Extract the [x, y] coordinate from the center of the cell holding the provided text.  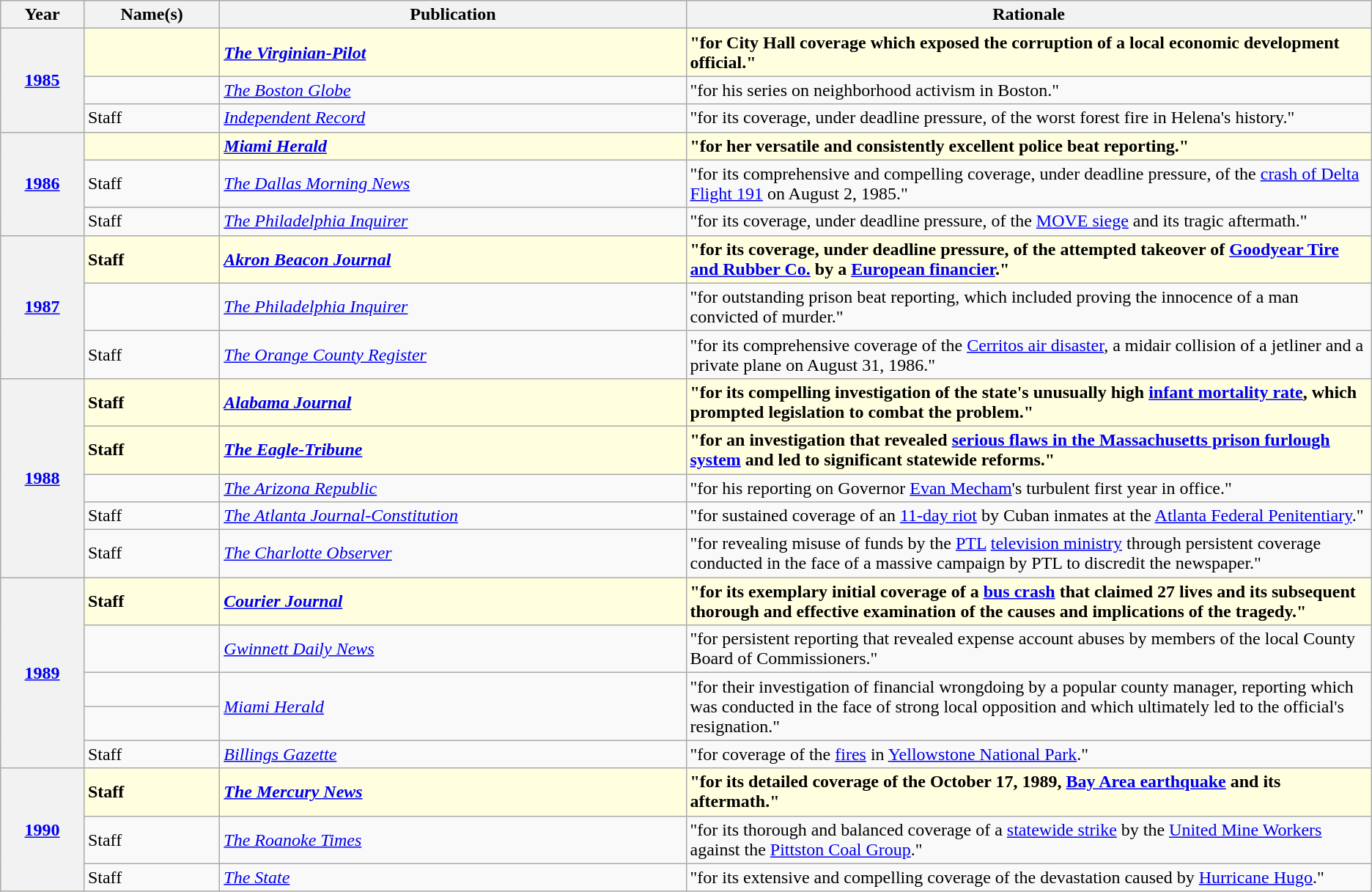
"for its detailed coverage of the October 17, 1989, Bay Area earthquake and its aftermath." [1029, 792]
The Dallas Morning News [453, 183]
The Mercury News [453, 792]
"for outstanding prison beat reporting, which included proving the innocence of a man convicted of murder." [1029, 306]
"for its comprehensive and compelling coverage, under deadline pressure, of the crash of Delta Flight 191 on August 2, 1985." [1029, 183]
"for persistent reporting that revealed expense account abuses by members of the local County Board of Commissioners." [1029, 649]
The Charlotte Observer [453, 554]
The Virginian-Pilot [453, 53]
"for its compelling investigation of the state's unusually high infant mortality rate, which prompted legislation to combat the problem." [1029, 402]
Rationale [1029, 15]
"for his series on neighborhood activism in Boston." [1029, 90]
1990 [43, 830]
The Roanoke Times [453, 840]
Independent Record [453, 118]
The Eagle-Tribune [453, 450]
1985 [43, 81]
1988 [43, 478]
The State [453, 877]
Alabama Journal [453, 402]
Year [43, 15]
The Arizona Republic [453, 487]
"for its coverage, under deadline pressure, of the MOVE siege and its tragic aftermath." [1029, 221]
"for an investigation that revealed serious flaws in the Massachusetts prison furlough system and led to significant statewide reforms." [1029, 450]
Akron Beacon Journal [453, 259]
"for his reporting on Governor Evan Mecham's turbulent first year in office." [1029, 487]
"for its coverage, under deadline pressure, of the attempted takeover of Goodyear Tire and Rubber Co. by a European financier." [1029, 259]
The Boston Globe [453, 90]
"for coverage of the fires in Yellowstone National Park." [1029, 754]
Gwinnett Daily News [453, 649]
1989 [43, 673]
"for its extensive and compelling coverage of the devastation caused by Hurricane Hugo." [1029, 877]
The Atlanta Journal-Constitution [453, 516]
The Orange County Register [453, 355]
"for its thorough and balanced coverage of a statewide strike by the United Mine Workers against the Pittston Coal Group." [1029, 840]
Publication [453, 15]
Billings Gazette [453, 754]
"for City Hall coverage which exposed the corruption of a local economic development official." [1029, 53]
1987 [43, 306]
"for her versatile and consistently excellent police beat reporting." [1029, 146]
Courier Journal [453, 601]
"for its comprehensive coverage of the Cerritos air disaster, a midair collision of a jetliner and a private plane on August 31, 1986." [1029, 355]
Name(s) [151, 15]
"for sustained coverage of an 11-day riot by Cuban inmates at the Atlanta Federal Penitentiary." [1029, 516]
1986 [43, 183]
"for its coverage, under deadline pressure, of the worst forest fire in Helena's history." [1029, 118]
